Detect which cell encompasses the target text, then output its [x, y] center coordinate. 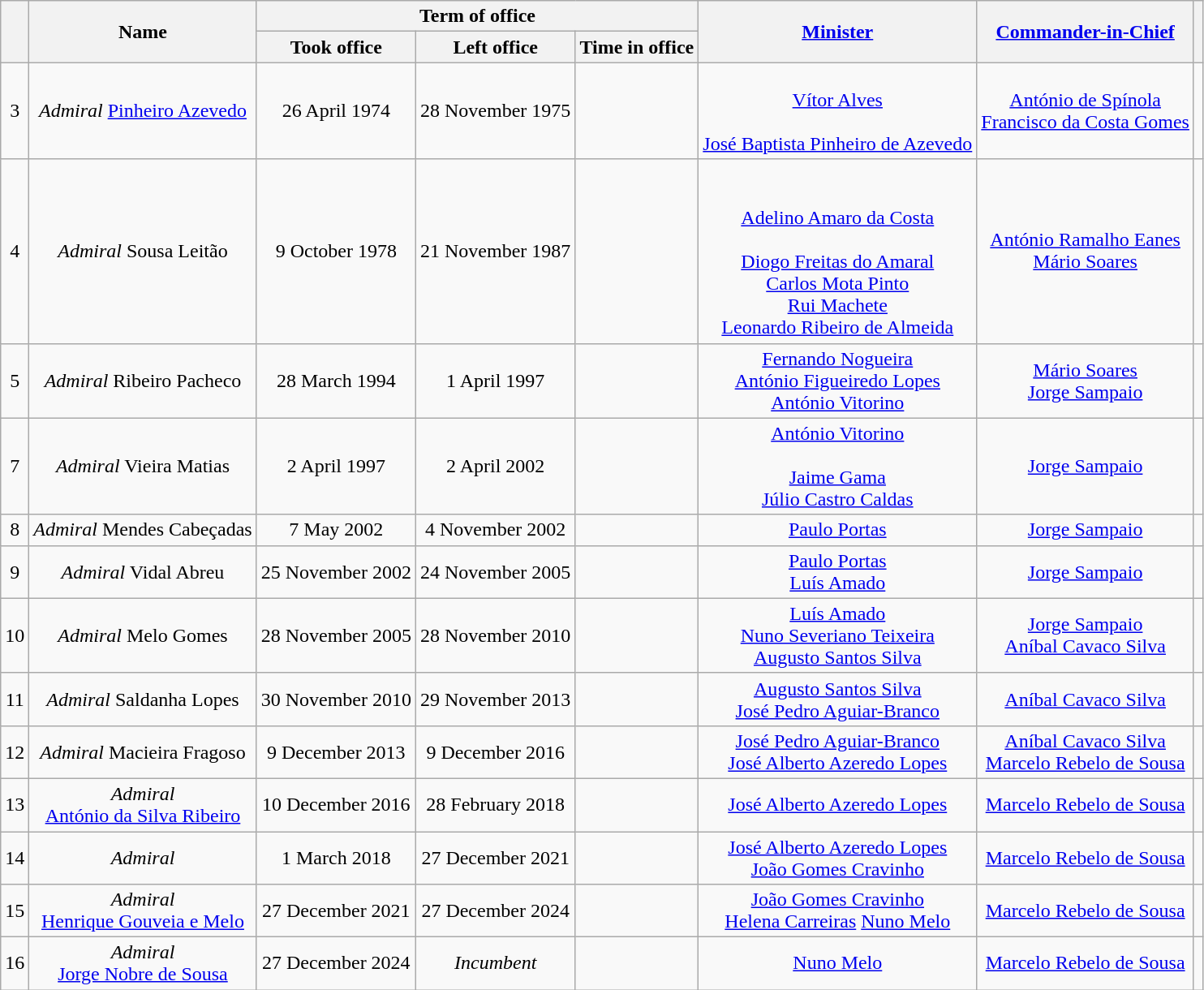
Jorge SampaioAníbal Cavaco Silva [1086, 635]
28 November 2010 [496, 635]
12 [15, 751]
28 November 1975 [496, 110]
António VitorinoJaime GamaJúlio Castro Caldas [837, 466]
4 [15, 252]
Time in office [637, 47]
4 November 2002 [496, 530]
António de SpínolaFrancisco da Costa Gomes [1086, 110]
António Ramalho EanesMário Soares [1086, 252]
21 November 1987 [496, 252]
Admiral Ribeiro Pacheco [143, 381]
1 March 2018 [336, 857]
29 November 2013 [496, 699]
16 [15, 964]
Luís AmadoNuno Severiano TeixeiraAugusto Santos Silva [837, 635]
José Alberto Azeredo Lopes [837, 805]
28 February 2018 [496, 805]
Paulo PortasLuís Amado [837, 571]
José Pedro Aguiar-BrancoJosé Alberto Azeredo Lopes [837, 751]
Aníbal Cavaco Silva [1086, 699]
Admiral [143, 857]
AdmiralAntónio da Silva Ribeiro [143, 805]
Admiral Mendes Cabeçadas [143, 530]
10 December 2016 [336, 805]
9 December 2013 [336, 751]
Left office [496, 47]
11 [15, 699]
2 April 1997 [336, 466]
Term of office [477, 16]
30 November 2010 [336, 699]
Paulo Portas [837, 530]
10 [15, 635]
José Alberto Azeredo LopesJoão Gomes Cravinho [837, 857]
7 May 2002 [336, 530]
Vítor AlvesJosé Baptista Pinheiro de Azevedo [837, 110]
Augusto Santos SilvaJosé Pedro Aguiar-Branco [837, 699]
Admiral Sousa Leitão [143, 252]
2 April 2002 [496, 466]
João Gomes CravinhoHelena Carreiras Nuno Melo [837, 910]
Mário SoaresJorge Sampaio [1086, 381]
28 March 1994 [336, 381]
Nuno Melo [837, 964]
14 [15, 857]
Minister [837, 32]
Admiral Vidal Abreu [143, 571]
28 November 2005 [336, 635]
Admiral Macieira Fragoso [143, 751]
7 [15, 466]
9 December 2016 [496, 751]
9 October 1978 [336, 252]
Commander-in-Chief [1086, 32]
3 [15, 110]
Name [143, 32]
AdmiralJorge Nobre de Sousa [143, 964]
Aníbal Cavaco SilvaMarcelo Rebelo de Sousa [1086, 751]
Fernando NogueiraAntónio Figueiredo LopesAntónio Vitorino [837, 381]
5 [15, 381]
Admiral Saldanha Lopes [143, 699]
15 [15, 910]
Adelino Amaro da CostaDiogo Freitas do AmaralCarlos Mota PintoRui MacheteLeonardo Ribeiro de Almeida [837, 252]
Admiral Pinheiro Azevedo [143, 110]
9 [15, 571]
Admiral Vieira Matias [143, 466]
26 April 1974 [336, 110]
8 [15, 530]
Admiral Melo Gomes [143, 635]
Incumbent [496, 964]
Took office [336, 47]
24 November 2005 [496, 571]
25 November 2002 [336, 571]
1 April 1997 [496, 381]
AdmiralHenrique Gouveia e Melo [143, 910]
13 [15, 805]
